Identify which cell holds the provided text, then report its (X, Y) central coordinate. 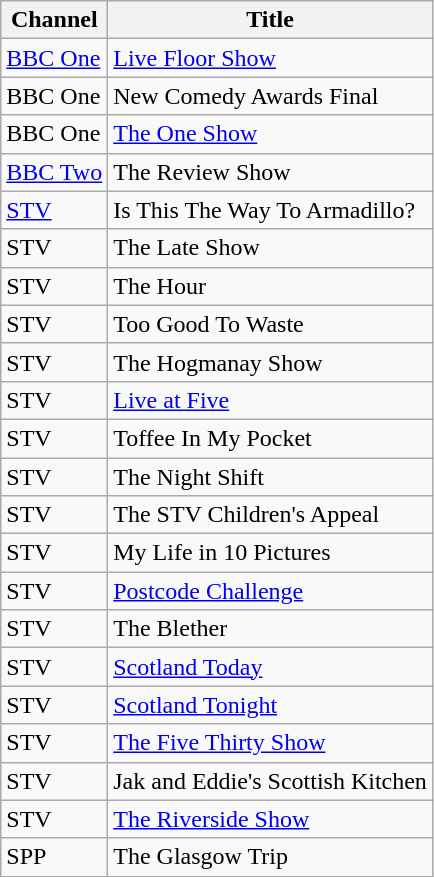
The STV Children's Appeal (270, 515)
Live Floor Show (270, 58)
Channel (54, 20)
Live at Five (270, 400)
The Riverside Show (270, 819)
Jak and Eddie's Scottish Kitchen (270, 781)
Scotland Tonight (270, 705)
Postcode Challenge (270, 591)
The Hogmanay Show (270, 362)
Too Good To Waste (270, 324)
Scotland Today (270, 667)
The Review Show (270, 172)
The Blether (270, 629)
The Night Shift (270, 477)
My Life in 10 Pictures (270, 553)
BBC Two (54, 172)
The Glasgow Trip (270, 857)
The One Show (270, 134)
The Late Show (270, 248)
Title (270, 20)
The Hour (270, 286)
Is This The Way To Armadillo? (270, 210)
SPP (54, 857)
Toffee In My Pocket (270, 438)
New Comedy Awards Final (270, 96)
The Five Thirty Show (270, 743)
